Find where the given text appears and provide that cell's center as [X, Y] coordinate. 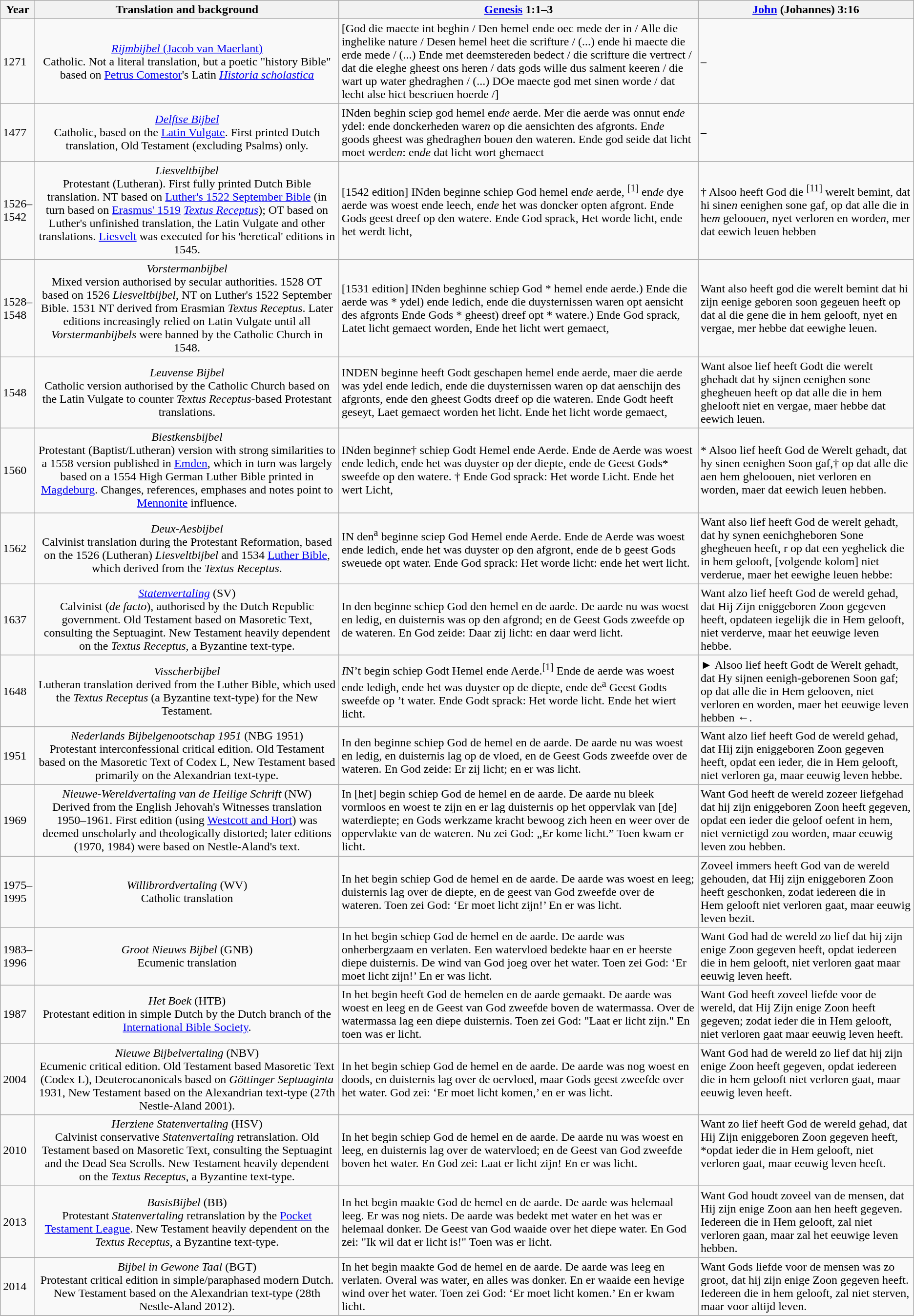
Groot Nieuws Bijbel (GNB)Ecumenic translation [187, 957]
VisscherbijbelLutheran translation derived from the Luther Bible, which used the Textus Receptus (a Byzantine text-type) for the New Testament. [187, 691]
1987 [18, 1014]
Delftse BijbelCatholic, based on the Latin Vulgate. First printed Dutch translation, Old Testament (excluding Psalms) only. [187, 133]
Want God had de wereld zo lief dat hij zijn enige Zoon gegeven heeft, opdat iedereen die in hem gelooft, niet verloren gaat maar eeuwig leven heeft. [806, 957]
2013 [18, 1222]
1560 [18, 471]
1983–1996 [18, 957]
1648 [18, 691]
1548 [18, 392]
Willibrordvertaling (WV)Catholic translation [187, 892]
Want God had de wereld zo lief dat hij zijn enige Zoon heeft gegeven, opdat iedereen die in hem gelooft niet verloren gaat, maar eeuwig leven heeft. [806, 1079]
John (Johannes) 3:16 [806, 10]
Translation and background [187, 10]
1477 [18, 133]
1975–1995 [18, 892]
1526–1542 [18, 210]
2004 [18, 1079]
1528–1548 [18, 308]
1271 [18, 62]
2014 [18, 1287]
1969 [18, 820]
2010 [18, 1151]
1562 [18, 548]
1951 [18, 756]
Year [18, 10]
Genesis 1:1–3 [519, 10]
Het Boek (HTB)Protestant edition in simple Dutch by the Dutch branch of the International Bible Society. [187, 1014]
1637 [18, 619]
